For the text-containing cell, return its midpoint in (x, y) coordinate format. 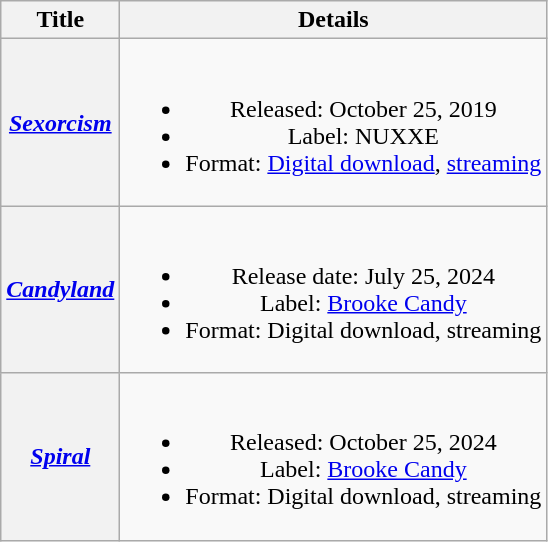
Released: October 25, 2019Label: NUXXEFormat: Digital download, streaming (334, 122)
Release date: July 25, 2024Label: Brooke CandyFormat: Digital download, streaming (334, 290)
Candyland (60, 290)
Title (60, 20)
Spiral (60, 456)
Released: October 25, 2024Label: Brooke CandyFormat: Digital download, streaming (334, 456)
Details (334, 20)
Sexorcism (60, 122)
